Extract the (X, Y) coordinate from the center of the cell holding the provided text.  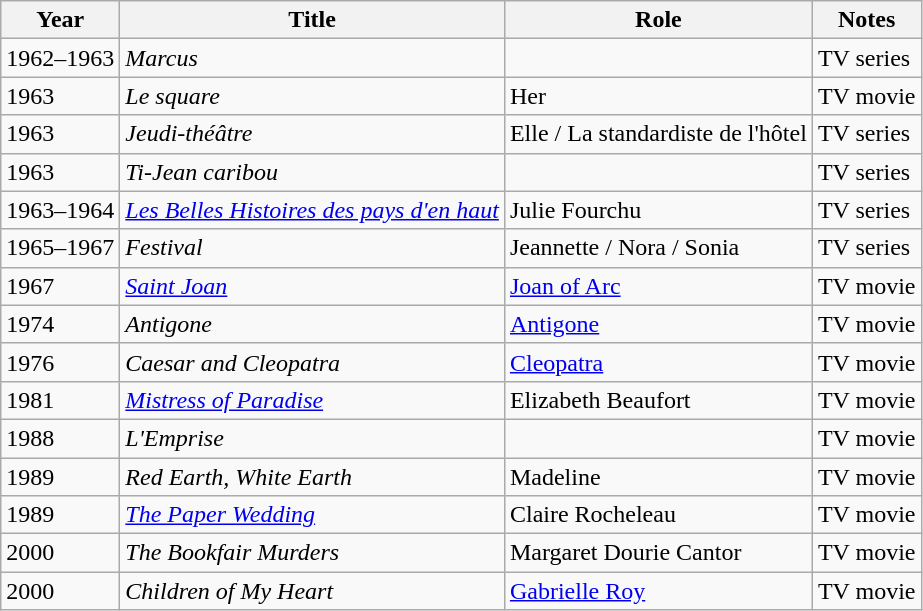
1988 (60, 438)
Margaret Dourie Cantor (658, 553)
Saint Joan (312, 286)
1967 (60, 286)
Les Belles Histoires des pays d'en haut (312, 210)
Le square (312, 96)
The Paper Wedding (312, 515)
Marcus (312, 58)
Title (312, 20)
Elizabeth Beaufort (658, 400)
Julie Fourchu (658, 210)
L'Emprise (312, 438)
Role (658, 20)
1976 (60, 362)
Gabrielle Roy (658, 591)
Madeline (658, 477)
1981 (60, 400)
1965–1967 (60, 248)
Joan of Arc (658, 286)
Her (658, 96)
Notes (866, 20)
Ti-Jean caribou (312, 172)
Claire Rocheleau (658, 515)
1974 (60, 324)
1962–1963 (60, 58)
Cleopatra (658, 362)
Children of My Heart (312, 591)
Festival (312, 248)
Red Earth, White Earth (312, 477)
Caesar and Cleopatra (312, 362)
The Bookfair Murders (312, 553)
1963–1964 (60, 210)
Jeudi-théâtre (312, 134)
Year (60, 20)
Jeannette / Nora / Sonia (658, 248)
Elle / La standardiste de l'hôtel (658, 134)
Mistress of Paradise (312, 400)
